Return the (X, Y) coordinate for the center point of the cell that contains the specified text.  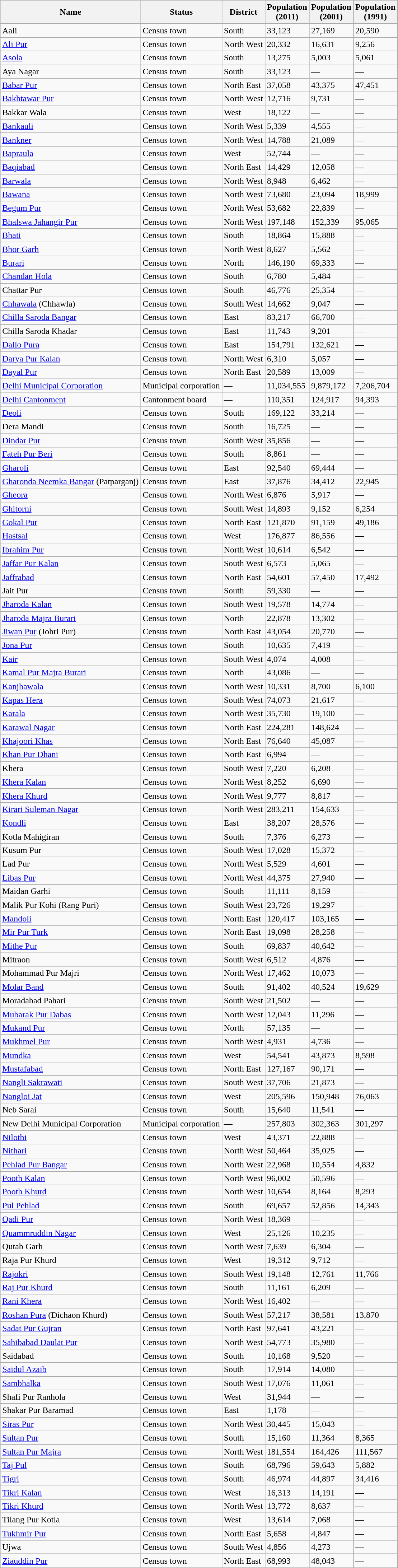
Khera (70, 768)
Pehlad Pur Bangar (70, 1165)
Bakkar Wala (70, 112)
Malik Pur Kohi (Rang Puri) (70, 905)
150,948 (331, 1096)
11,743 (287, 331)
205,596 (287, 1096)
6,304 (331, 1246)
Darya Pur Kalan (70, 358)
169,122 (287, 413)
19,100 (331, 714)
9,777 (287, 795)
Dallo Pura (70, 345)
Burari (70, 263)
43,054 (287, 632)
7,206,704 (375, 386)
Mustafabad (70, 1069)
6,690 (331, 782)
Chhawala (Chhawla) (70, 304)
22,968 (287, 1165)
Rajokri (70, 1274)
59,643 (331, 1465)
121,870 (287, 522)
21,089 (331, 140)
Siras Pur (70, 1424)
11,296 (331, 1014)
Raj Pur Khurd (70, 1288)
164,426 (331, 1451)
154,791 (287, 345)
111,567 (375, 1451)
Delhi Municipal Corporation (70, 386)
13,009 (331, 372)
4,008 (331, 659)
21,502 (287, 1000)
17,914 (287, 1369)
1,178 (287, 1410)
4,847 (331, 1534)
83,217 (287, 317)
Tukhmir Pur (70, 1534)
6,254 (375, 509)
74,073 (287, 700)
19,098 (287, 932)
Nangli Sakrawati (70, 1083)
11,541 (331, 1110)
68,796 (287, 1465)
Bapraula (70, 153)
Molar Band (70, 987)
Bakhtawar Pur (70, 99)
21,873 (331, 1083)
10,331 (287, 686)
District (243, 12)
Karawal Nagar (70, 727)
12,761 (331, 1274)
12,043 (287, 1014)
6,209 (331, 1288)
27,169 (331, 31)
57,217 (287, 1315)
103,165 (331, 919)
120,417 (287, 919)
Mundka (70, 1055)
Cantonment board (181, 400)
Sadat Pur Gujran (70, 1329)
37,058 (287, 85)
Jona Pur (70, 645)
Status (181, 12)
9,712 (331, 1260)
Dera Mandi (70, 427)
6,512 (287, 960)
23,094 (331, 195)
19,578 (287, 604)
8,700 (331, 686)
95,065 (375, 222)
20,770 (331, 632)
50,464 (287, 1151)
10,073 (331, 973)
Pooth Khurd (70, 1192)
43,086 (287, 673)
15,160 (287, 1438)
69,657 (287, 1205)
18,122 (287, 112)
14,343 (375, 1205)
54,541 (287, 1055)
110,351 (287, 400)
15,043 (331, 1424)
92,540 (287, 468)
22,878 (287, 618)
22,945 (375, 481)
127,167 (287, 1069)
Maidan Garhi (70, 891)
9,879,172 (331, 386)
9,047 (331, 304)
Chilla Saroda Bangar (70, 317)
Jaffar Pur Kalan (70, 563)
8,365 (375, 1438)
11,364 (331, 1438)
4,931 (287, 1041)
5,339 (287, 126)
Kotla Mahigiran (70, 837)
Quammruddin Nagar (70, 1233)
11,111 (287, 891)
4,555 (331, 126)
43,873 (331, 1055)
25,354 (331, 290)
6,994 (287, 755)
13,772 (287, 1506)
97,641 (287, 1329)
46,776 (287, 290)
Mandoli (70, 919)
Kamal Pur Majra Burari (70, 673)
Sambhalka (70, 1383)
11,766 (375, 1274)
57,135 (287, 1028)
Fateh Pur Beri (70, 454)
Khan Pur Dhani (70, 755)
19,148 (287, 1274)
5,003 (331, 58)
10,635 (287, 645)
283,211 (287, 809)
Tikri Khurd (70, 1506)
38,207 (287, 823)
5,484 (331, 276)
Sultan Pur (70, 1438)
Ali Pur (70, 44)
5,658 (287, 1534)
6,573 (287, 563)
Kair (70, 659)
53,682 (287, 208)
Baqiabad (70, 167)
6,780 (287, 276)
Sultan Pur Majra (70, 1451)
Name (70, 12)
Gheora (70, 495)
16,313 (287, 1492)
Nithari (70, 1151)
5,061 (375, 58)
224,281 (287, 727)
132,621 (331, 345)
Mukhmel Pur (70, 1041)
Pooth Kalan (70, 1178)
16,631 (331, 44)
Tikri Kalan (70, 1492)
23,726 (287, 905)
35,980 (331, 1342)
10,654 (287, 1192)
47,451 (375, 85)
6,876 (287, 495)
31,944 (287, 1397)
Lad Pur (70, 864)
Kondli (70, 823)
146,190 (287, 263)
Kusum Pur (70, 850)
8,598 (375, 1055)
Delhi Cantonment (70, 400)
49,186 (375, 522)
8,164 (331, 1192)
257,803 (287, 1124)
14,774 (331, 604)
7,376 (287, 837)
Ziauddin Pur (70, 1561)
301,297 (375, 1124)
Dindar Pur (70, 440)
27,940 (331, 878)
28,258 (331, 932)
6,310 (287, 358)
Gharoli (70, 468)
Shafi Pur Ranhola (70, 1397)
12,716 (287, 99)
15,888 (331, 235)
6,542 (331, 550)
Begum Pur (70, 208)
Asola (70, 58)
Sahibabad Daulat Pur (70, 1342)
Ibrahim Pur (70, 550)
91,402 (287, 987)
Gharonda Neemka Bangar (Patparganj) (70, 481)
14,893 (287, 509)
44,375 (287, 878)
20,589 (287, 372)
50,596 (331, 1178)
8,293 (375, 1192)
Nangloi Jat (70, 1096)
Chattar Pur (70, 290)
10,235 (331, 1233)
Dayal Pur (70, 372)
94,393 (375, 400)
4,856 (287, 1547)
Khera Kalan (70, 782)
45,087 (331, 741)
37,876 (287, 481)
11,061 (331, 1383)
13,302 (331, 618)
54,601 (287, 577)
Tigri (70, 1479)
16,725 (287, 427)
Jaffrabad (70, 577)
Deoli (70, 413)
37,706 (287, 1083)
Population(2001) (331, 12)
57,450 (331, 577)
43,221 (331, 1329)
4,074 (287, 659)
Mubarak Pur Dabas (70, 1014)
13,614 (287, 1520)
Moradabad Pahari (70, 1000)
46,974 (287, 1479)
13,275 (287, 58)
20,332 (287, 44)
30,445 (287, 1424)
43,375 (331, 85)
14,429 (287, 167)
96,002 (287, 1178)
43,371 (287, 1137)
12,058 (331, 167)
14,191 (331, 1492)
176,877 (287, 536)
Ujwa (70, 1547)
Chandan Hola (70, 276)
Shakar Pur Baramad (70, 1410)
76,640 (287, 741)
16,402 (287, 1301)
69,837 (287, 946)
10,614 (287, 550)
9,152 (331, 509)
Mir Pur Turk (70, 932)
4,736 (331, 1041)
Qadi Pur (70, 1219)
Population(1991) (375, 12)
18,999 (375, 195)
9,256 (375, 44)
8,627 (287, 249)
18,864 (287, 235)
Khajoori Khas (70, 741)
8,861 (287, 454)
8,817 (331, 795)
7,068 (331, 1520)
8,637 (331, 1506)
25,126 (287, 1233)
6,100 (375, 686)
54,773 (287, 1342)
69,333 (331, 263)
Karala (70, 714)
35,856 (287, 440)
Saidabad (70, 1356)
14,080 (331, 1369)
302,363 (331, 1124)
17,028 (287, 850)
7,639 (287, 1246)
152,339 (331, 222)
20,590 (375, 31)
7,220 (287, 768)
90,171 (331, 1069)
Bankauli (70, 126)
6,462 (331, 181)
Aya Nagar (70, 71)
6,273 (331, 837)
Mithe Pur (70, 946)
34,412 (331, 481)
Libas Pur (70, 878)
86,556 (331, 536)
9,731 (331, 99)
Raja Pur Khurd (70, 1260)
13,870 (375, 1315)
New Delhi Municipal Corporation (70, 1124)
19,312 (287, 1260)
59,330 (287, 591)
154,633 (331, 809)
52,744 (287, 153)
8,252 (287, 782)
5,057 (331, 358)
73,680 (287, 195)
Aali (70, 31)
7,419 (331, 645)
48,043 (331, 1561)
Kirari Suleman Nagar (70, 809)
33,214 (331, 413)
5,917 (331, 495)
17,076 (287, 1383)
Barwala (70, 181)
4,876 (331, 960)
197,148 (287, 222)
Rani Khera (70, 1301)
Jharoda Kalan (70, 604)
8,159 (331, 891)
4,273 (331, 1547)
Neb Sarai (70, 1110)
Khera Khurd (70, 795)
Bhor Garh (70, 249)
148,624 (331, 727)
Tilang Pur Kotla (70, 1520)
4,832 (375, 1165)
6,208 (331, 768)
Bawana (70, 195)
Bhalswa Jahangir Pur (70, 222)
22,839 (331, 208)
10,554 (331, 1165)
68,993 (287, 1561)
Hastsal (70, 536)
Ghitorni (70, 509)
4,601 (331, 864)
40,524 (331, 987)
9,520 (331, 1356)
124,917 (331, 400)
Mitraon (70, 960)
14,788 (287, 140)
18,369 (287, 1219)
21,617 (331, 700)
69,444 (331, 468)
11,034,555 (287, 386)
11,161 (287, 1288)
Gokal Pur (70, 522)
Taj Pul (70, 1465)
8,948 (287, 181)
5,882 (375, 1465)
52,856 (331, 1205)
Kapas Hera (70, 700)
Bankner (70, 140)
Babar Pur (70, 85)
5,562 (331, 249)
Mukand Pur (70, 1028)
76,063 (375, 1096)
91,159 (331, 522)
Chilla Saroda Khadar (70, 331)
35,025 (331, 1151)
Roshan Pura (Dichaon Khurd) (70, 1315)
35,730 (287, 714)
Jiwan Pur (Johri Pur) (70, 632)
19,629 (375, 987)
Bhati (70, 235)
28,576 (331, 823)
40,642 (331, 946)
10,168 (287, 1356)
15,640 (287, 1110)
Kanjhawala (70, 686)
22,888 (331, 1137)
17,462 (287, 973)
181,554 (287, 1451)
66,700 (331, 317)
38,581 (331, 1315)
34,416 (375, 1479)
Jharoda Majra Burari (70, 618)
Jait Pur (70, 591)
14,662 (287, 304)
Mohammad Pur Majri (70, 973)
5,065 (331, 563)
44,897 (331, 1479)
19,297 (331, 905)
Qutab Garh (70, 1246)
Pul Pehlad (70, 1205)
Saidul Azaib (70, 1369)
17,492 (375, 577)
5,529 (287, 864)
9,201 (331, 331)
Population(2011) (287, 12)
Nilothi (70, 1137)
15,372 (331, 850)
